Capture the cell that displays the provided text and extract its [x, y] central coordinate. 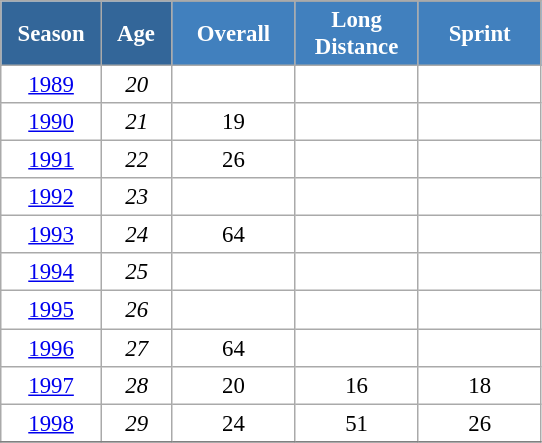
1994 [52, 273]
21 [136, 122]
25 [136, 273]
27 [136, 348]
23 [136, 197]
Season [52, 34]
28 [136, 385]
1990 [52, 122]
Sprint [480, 34]
Long Distance [356, 34]
1997 [52, 385]
51 [356, 423]
1995 [52, 310]
22 [136, 160]
1989 [52, 85]
Age [136, 34]
29 [136, 423]
Overall [234, 34]
1992 [52, 197]
19 [234, 122]
1996 [52, 348]
1991 [52, 160]
16 [356, 385]
1998 [52, 423]
18 [480, 385]
1993 [52, 235]
